Return the (X, Y) coordinate for the center point of the cell that contains the specified text.  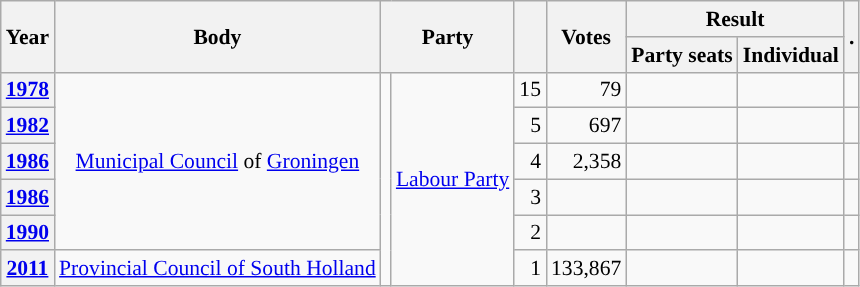
Individual (791, 55)
2 (530, 233)
2,358 (586, 162)
Party (448, 36)
Year (28, 36)
4 (530, 162)
Result (735, 19)
5 (530, 126)
Labour Party (452, 179)
. (852, 36)
1990 (28, 233)
3 (530, 197)
79 (586, 90)
2011 (28, 269)
697 (586, 126)
Provincial Council of South Holland (218, 269)
15 (530, 90)
1978 (28, 90)
133,867 (586, 269)
1 (530, 269)
Votes (586, 36)
1982 (28, 126)
Party seats (682, 55)
Municipal Council of Groningen (218, 161)
Body (218, 36)
